Pinpoint the cell where the given text exists, returning its [X, Y] midpoint coordinate. 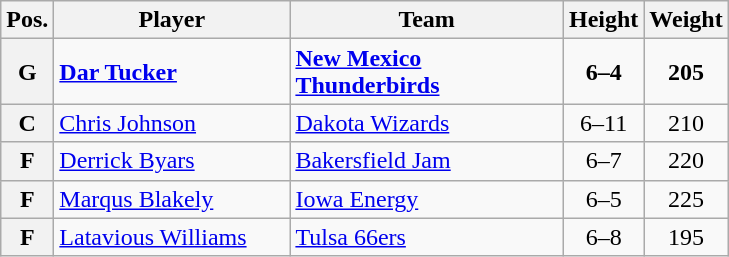
6–7 [603, 161]
205 [686, 72]
210 [686, 123]
Weight [686, 20]
Tulsa 66ers [427, 237]
Marqus Blakely [172, 199]
225 [686, 199]
6–5 [603, 199]
Dar Tucker [172, 72]
Dakota Wizards [427, 123]
New Mexico Thunderbirds [427, 72]
Height [603, 20]
G [28, 72]
Iowa Energy [427, 199]
Bakersfield Jam [427, 161]
6–8 [603, 237]
Chris Johnson [172, 123]
C [28, 123]
Pos. [28, 20]
Player [172, 20]
195 [686, 237]
220 [686, 161]
Team [427, 20]
Latavious Williams [172, 237]
6–11 [603, 123]
Derrick Byars [172, 161]
6–4 [603, 72]
